Scan for the cell matching the given text and deliver its [X, Y] coordinate at center. 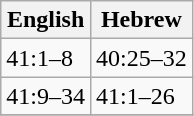
41:9–34 [46, 96]
Hebrew [141, 20]
41:1–26 [141, 96]
English [46, 20]
40:25–32 [141, 58]
41:1–8 [46, 58]
